Detect which cell encompasses the target text, then output its [X, Y] center coordinate. 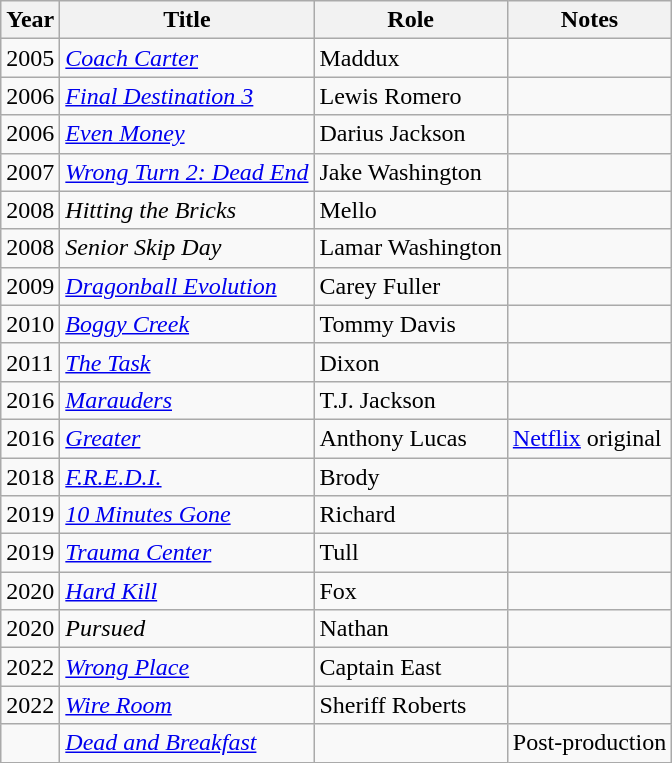
Final Destination 3 [187, 96]
Even Money [187, 134]
Notes [589, 20]
Title [187, 20]
2009 [30, 286]
Netflix original [589, 438]
Lamar Washington [410, 248]
Carey Fuller [410, 286]
Tull [410, 553]
10 Minutes Gone [187, 515]
Brody [410, 477]
The Task [187, 362]
2010 [30, 324]
2011 [30, 362]
Fox [410, 591]
Senior Skip Day [187, 248]
Lewis Romero [410, 96]
Nathan [410, 629]
2005 [30, 58]
Hard Kill [187, 591]
Tommy Davis [410, 324]
T.J. Jackson [410, 400]
2018 [30, 477]
Dead and Breakfast [187, 743]
Coach Carter [187, 58]
Richard [410, 515]
Wrong Place [187, 667]
Marauders [187, 400]
Mello [410, 210]
Post-production [589, 743]
F.R.E.D.I. [187, 477]
Greater [187, 438]
Dixon [410, 362]
Jake Washington [410, 172]
Wire Room [187, 705]
Hitting the Bricks [187, 210]
Trauma Center [187, 553]
Captain East [410, 667]
2007 [30, 172]
Pursued [187, 629]
Sheriff Roberts [410, 705]
Anthony Lucas [410, 438]
Darius Jackson [410, 134]
Year [30, 20]
Role [410, 20]
Wrong Turn 2: Dead End [187, 172]
Boggy Creek [187, 324]
Dragonball Evolution [187, 286]
Maddux [410, 58]
